Provide the (X, Y) coordinate of the cell's center where the given text is located.  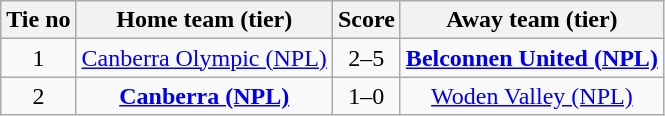
2 (38, 96)
Woden Valley (NPL) (532, 96)
Belconnen United (NPL) (532, 58)
Tie no (38, 20)
Away team (tier) (532, 20)
Score (366, 20)
1 (38, 58)
1–0 (366, 96)
Canberra (NPL) (204, 96)
Canberra Olympic (NPL) (204, 58)
Home team (tier) (204, 20)
2–5 (366, 58)
